Extract the [x, y] coordinate from the center of the cell holding the provided text.  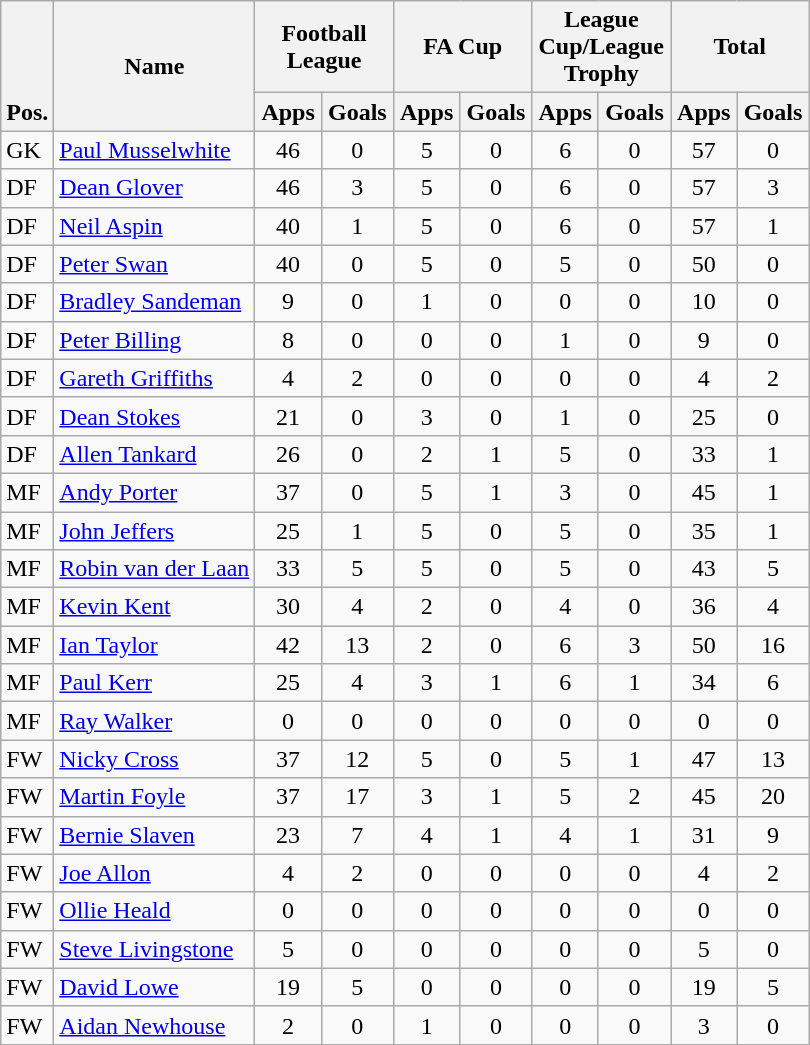
20 [773, 797]
7 [357, 835]
Allen Tankard [154, 454]
Martin Foyle [154, 797]
Steve Livingstone [154, 949]
Gareth Griffiths [154, 378]
Pos. [28, 66]
Name [154, 66]
John Jeffers [154, 531]
Joe Allon [154, 873]
21 [288, 416]
Kevin Kent [154, 607]
Neil Aspin [154, 226]
Paul Musselwhite [154, 150]
FA Cup [462, 47]
Andy Porter [154, 492]
36 [704, 607]
Ian Taylor [154, 645]
GK [28, 150]
Dean Stokes [154, 416]
10 [704, 302]
16 [773, 645]
47 [704, 759]
Nicky Cross [154, 759]
31 [704, 835]
Peter Swan [154, 264]
League Cup/League Trophy [602, 47]
Aidan Newhouse [154, 1025]
Robin van der Laan [154, 569]
Total [740, 47]
43 [704, 569]
Ray Walker [154, 721]
Bradley Sandeman [154, 302]
Peter Billing [154, 340]
Bernie Slaven [154, 835]
35 [704, 531]
23 [288, 835]
Football League [324, 47]
34 [704, 683]
Ollie Heald [154, 911]
Paul Kerr [154, 683]
26 [288, 454]
12 [357, 759]
42 [288, 645]
8 [288, 340]
30 [288, 607]
17 [357, 797]
Dean Glover [154, 188]
David Lowe [154, 987]
